Determine the [x, y] coordinate at the center of the cell enclosing the given text.  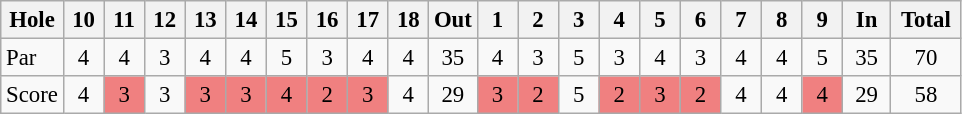
16 [328, 20]
70 [926, 58]
18 [408, 20]
Hole [32, 20]
9 [822, 20]
10 [84, 20]
17 [368, 20]
Par [32, 58]
11 [124, 20]
58 [926, 95]
Out [454, 20]
15 [286, 20]
Total [926, 20]
7 [742, 20]
13 [206, 20]
Score [32, 95]
In [867, 20]
12 [164, 20]
1 [498, 20]
8 [782, 20]
14 [246, 20]
6 [700, 20]
